Locate the cell with the specified text and output its [X, Y] center coordinate. 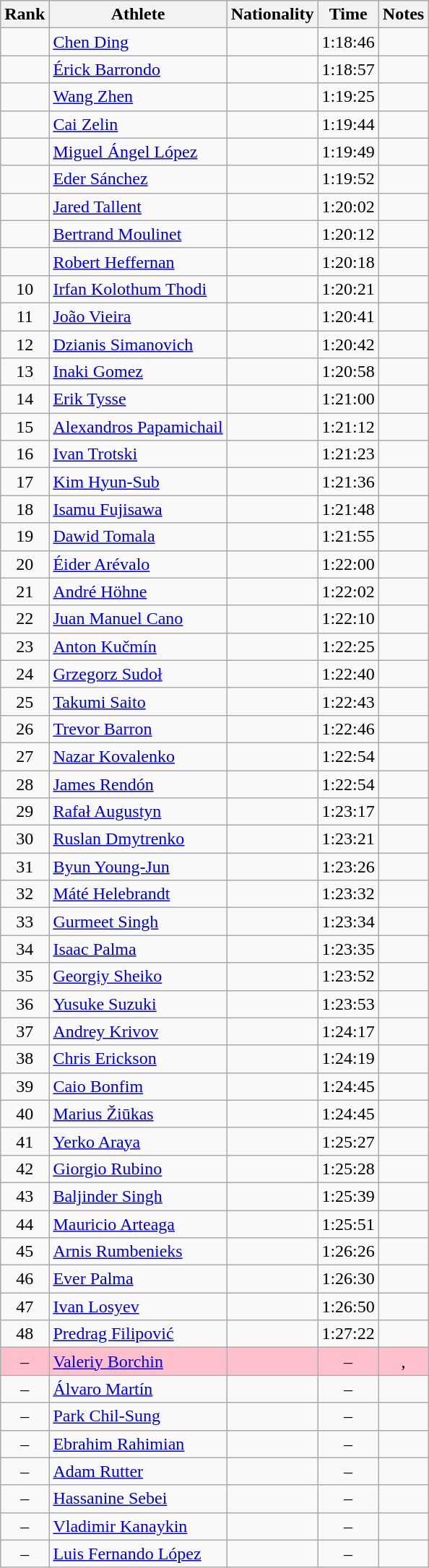
12 [25, 345]
Time [348, 14]
Ruslan Dmytrenko [138, 839]
Eder Sánchez [138, 179]
1:20:02 [348, 207]
Dzianis Simanovich [138, 345]
14 [25, 399]
1:20:58 [348, 372]
Park Chil-Sung [138, 1416]
1:21:00 [348, 399]
1:24:19 [348, 1059]
Éider Arévalo [138, 564]
Predrag Filipović [138, 1334]
1:23:26 [348, 867]
24 [25, 674]
17 [25, 482]
1:27:22 [348, 1334]
1:23:35 [348, 949]
1:25:28 [348, 1169]
1:20:12 [348, 234]
1:21:55 [348, 537]
1:26:50 [348, 1307]
44 [25, 1224]
28 [25, 784]
Miguel Ángel López [138, 152]
1:21:36 [348, 482]
1:25:27 [348, 1141]
Nazar Kovalenko [138, 756]
Chen Ding [138, 42]
Trevor Barron [138, 729]
Máté Helebrandt [138, 894]
1:20:21 [348, 289]
Yusuke Suzuki [138, 1004]
Ebrahim Rahimian [138, 1444]
Marius Žiūkas [138, 1114]
16 [25, 454]
Anton Kučmín [138, 646]
35 [25, 976]
46 [25, 1279]
1:23:17 [348, 812]
48 [25, 1334]
André Höhne [138, 592]
1:22:25 [348, 646]
Isaac Palma [138, 949]
Takumi Saito [138, 701]
27 [25, 756]
1:19:49 [348, 152]
Ivan Losyev [138, 1307]
37 [25, 1031]
11 [25, 316]
Erik Tysse [138, 399]
1:26:30 [348, 1279]
Nationality [272, 14]
Hassanine Sebei [138, 1499]
1:20:18 [348, 261]
1:26:26 [348, 1252]
1:23:21 [348, 839]
1:25:51 [348, 1224]
Juan Manuel Cano [138, 619]
36 [25, 1004]
Irfan Kolothum Thodi [138, 289]
25 [25, 701]
Isamu Fujisawa [138, 509]
1:19:44 [348, 124]
Robert Heffernan [138, 261]
Yerko Araya [138, 1141]
Baljinder Singh [138, 1196]
Álvaro Martín [138, 1389]
1:24:17 [348, 1031]
Cai Zelin [138, 124]
43 [25, 1196]
Byun Young-Jun [138, 867]
47 [25, 1307]
1:21:48 [348, 509]
1:22:10 [348, 619]
1:22:00 [348, 564]
1:21:12 [348, 427]
15 [25, 427]
23 [25, 646]
1:18:57 [348, 69]
1:19:52 [348, 179]
38 [25, 1059]
, [403, 1361]
Inaki Gomez [138, 372]
1:23:32 [348, 894]
Alexandros Papamichail [138, 427]
Adam Rutter [138, 1471]
1:20:42 [348, 345]
Ever Palma [138, 1279]
18 [25, 509]
20 [25, 564]
10 [25, 289]
40 [25, 1114]
Grzegorz Sudoł [138, 674]
Athlete [138, 14]
Jared Tallent [138, 207]
Wang Zhen [138, 97]
Érick Barrondo [138, 69]
João Vieira [138, 316]
Vladimir Kanaykin [138, 1526]
1:22:43 [348, 701]
19 [25, 537]
34 [25, 949]
31 [25, 867]
22 [25, 619]
Caio Bonfim [138, 1086]
Kim Hyun-Sub [138, 482]
James Rendón [138, 784]
30 [25, 839]
21 [25, 592]
Giorgio Rubino [138, 1169]
Rafał Augustyn [138, 812]
1:21:23 [348, 454]
1:20:41 [348, 316]
Dawid Tomala [138, 537]
1:19:25 [348, 97]
1:25:39 [348, 1196]
42 [25, 1169]
Mauricio Arteaga [138, 1224]
13 [25, 372]
Andrey Krivov [138, 1031]
29 [25, 812]
Luis Fernando López [138, 1554]
Chris Erickson [138, 1059]
Georgiy Sheiko [138, 976]
Arnis Rumbenieks [138, 1252]
39 [25, 1086]
Notes [403, 14]
1:23:52 [348, 976]
Valeriy Borchin [138, 1361]
Bertrand Moulinet [138, 234]
1:18:46 [348, 42]
1:22:40 [348, 674]
Gurmeet Singh [138, 922]
41 [25, 1141]
26 [25, 729]
Rank [25, 14]
1:22:46 [348, 729]
1:22:02 [348, 592]
33 [25, 922]
45 [25, 1252]
Ivan Trotski [138, 454]
1:23:34 [348, 922]
1:23:53 [348, 1004]
32 [25, 894]
